Return [X, Y] of the center of cell containing provided text 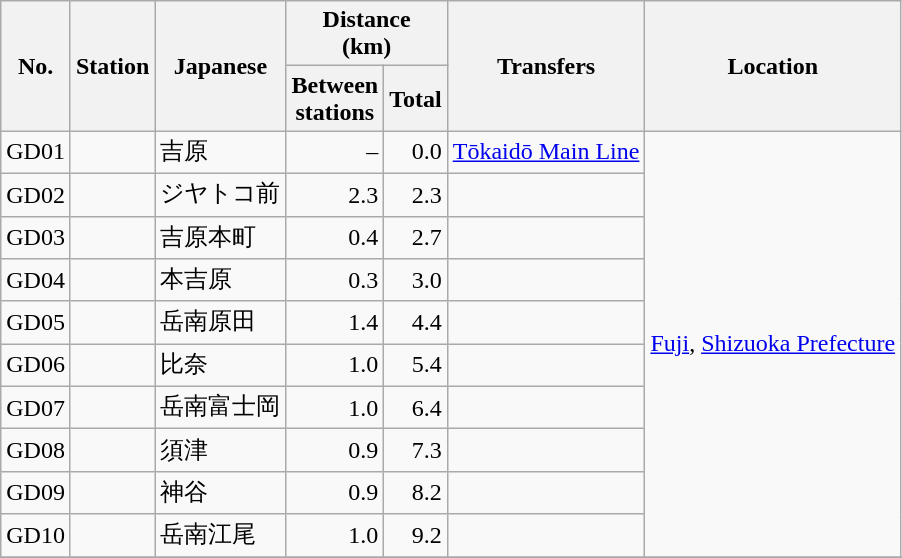
GD05 [36, 322]
– [335, 152]
岳南富士岡 [220, 408]
ジヤトコ前 [220, 194]
GD09 [36, 492]
GD04 [36, 280]
GD02 [36, 194]
8.2 [416, 492]
2.7 [416, 238]
吉原 [220, 152]
0.4 [335, 238]
GD07 [36, 408]
Tōkaidō Main Line [546, 152]
GD03 [36, 238]
吉原本町 [220, 238]
7.3 [416, 450]
Betweenstations [335, 98]
6.4 [416, 408]
岳南江尾 [220, 536]
No. [36, 66]
0.3 [335, 280]
Distance(km) [366, 34]
9.2 [416, 536]
GD01 [36, 152]
Station [112, 66]
本吉原 [220, 280]
GD06 [36, 366]
0.0 [416, 152]
岳南原田 [220, 322]
3.0 [416, 280]
須津 [220, 450]
Transfers [546, 66]
5.4 [416, 366]
Fuji, Shizuoka Prefecture [773, 344]
GD08 [36, 450]
4.4 [416, 322]
1.4 [335, 322]
比奈 [220, 366]
神谷 [220, 492]
GD10 [36, 536]
Japanese [220, 66]
Location [773, 66]
Total [416, 98]
